Locate the cell with the specified text and output its (X, Y) center coordinate. 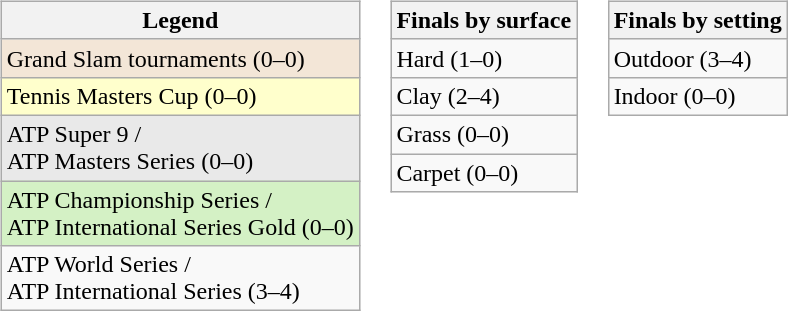
Carpet (0–0) (484, 173)
Legend (180, 20)
ATP Super 9 / ATP Masters Series (0–0) (180, 148)
Grass (0–0) (484, 134)
Hard (1–0) (484, 58)
ATP World Series / ATP International Series (3–4) (180, 278)
Clay (2–4) (484, 96)
Indoor (0–0) (698, 96)
Outdoor (3–4) (698, 58)
ATP Championship Series / ATP International Series Gold (0–0) (180, 212)
Finals by setting (698, 20)
Grand Slam tournaments (0–0) (180, 58)
Tennis Masters Cup (0–0) (180, 96)
Finals by surface (484, 20)
